Capture the cell that displays the provided text and extract its [X, Y] central coordinate. 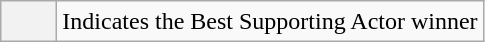
Indicates the Best Supporting Actor winner [270, 22]
